Return the [x, y] coordinate for the center point of the cell that contains the specified text.  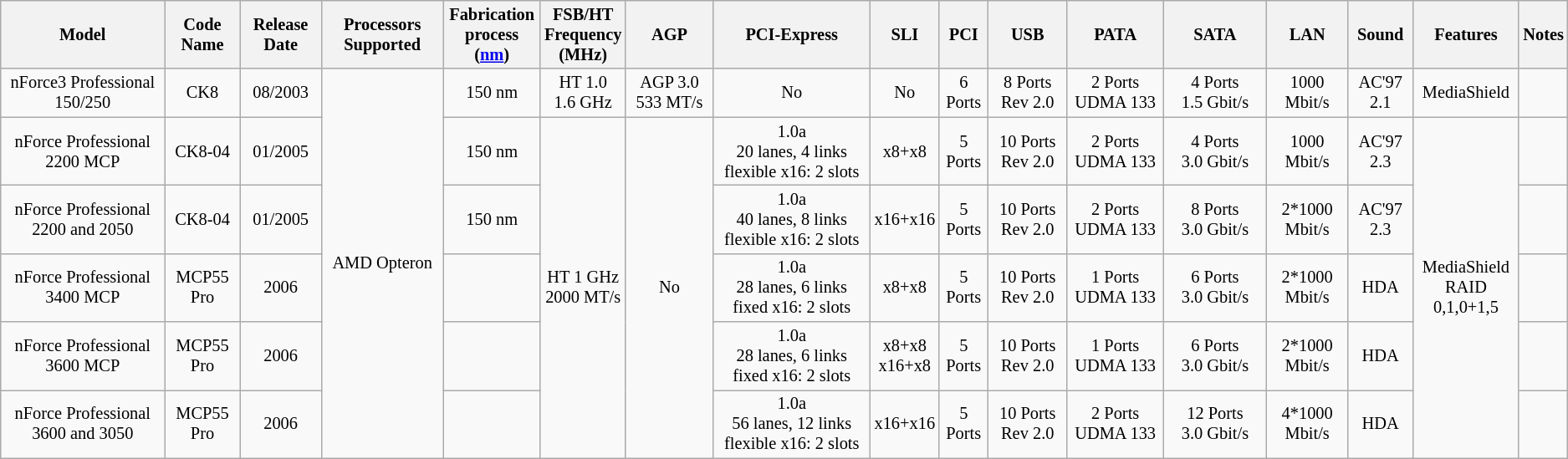
Features [1467, 34]
6 Ports [963, 93]
CK8 [202, 93]
USB [1028, 34]
nForce3 Professional 150/250 [83, 93]
x8+x8x16+x8 [905, 356]
AGP [669, 34]
nForce Professional 3600 MCP [83, 356]
Code Name [202, 34]
SATA [1214, 34]
HT 1.01.6 GHz [583, 93]
nForce Professional 3600 and 3050 [83, 424]
4 Ports 3.0 Gbit/s [1214, 151]
1.0a56 lanes, 12 links flexible x16: 2 slots [792, 424]
08/2003 [281, 93]
Fabricationprocess (nm) [492, 34]
nForce Professional 2200 MCP [83, 151]
FSB/HTFrequency(MHz) [583, 34]
4 Ports 1.5 Gbit/s [1214, 93]
LAN [1306, 34]
MediaShield [1467, 93]
4*1000 Mbit/s [1306, 424]
PATA [1116, 34]
SLI [905, 34]
8 Ports Rev 2.0 [1028, 93]
PCI-Express [792, 34]
AC'97 2.1 [1381, 93]
1.0a40 lanes, 8 links flexible x16: 2 slots [792, 219]
Notes [1543, 34]
PCI [963, 34]
Sound [1381, 34]
HT 1 GHz2000 MT/s [583, 288]
12 Ports 3.0 Gbit/s [1214, 424]
1.0a20 lanes, 4 links flexible x16: 2 slots [792, 151]
MediaShieldRAID 0,1,0+1,5 [1467, 288]
nForce Professional 2200 and 2050 [83, 219]
AMD Opteron [382, 263]
Release Date [281, 34]
nForce Professional 3400 MCP [83, 288]
AGP 3.0 533 MT/s [669, 93]
8 Ports 3.0 Gbit/s [1214, 219]
Processors Supported [382, 34]
Model [83, 34]
